Locate the cell with the specified text and output its (X, Y) center coordinate. 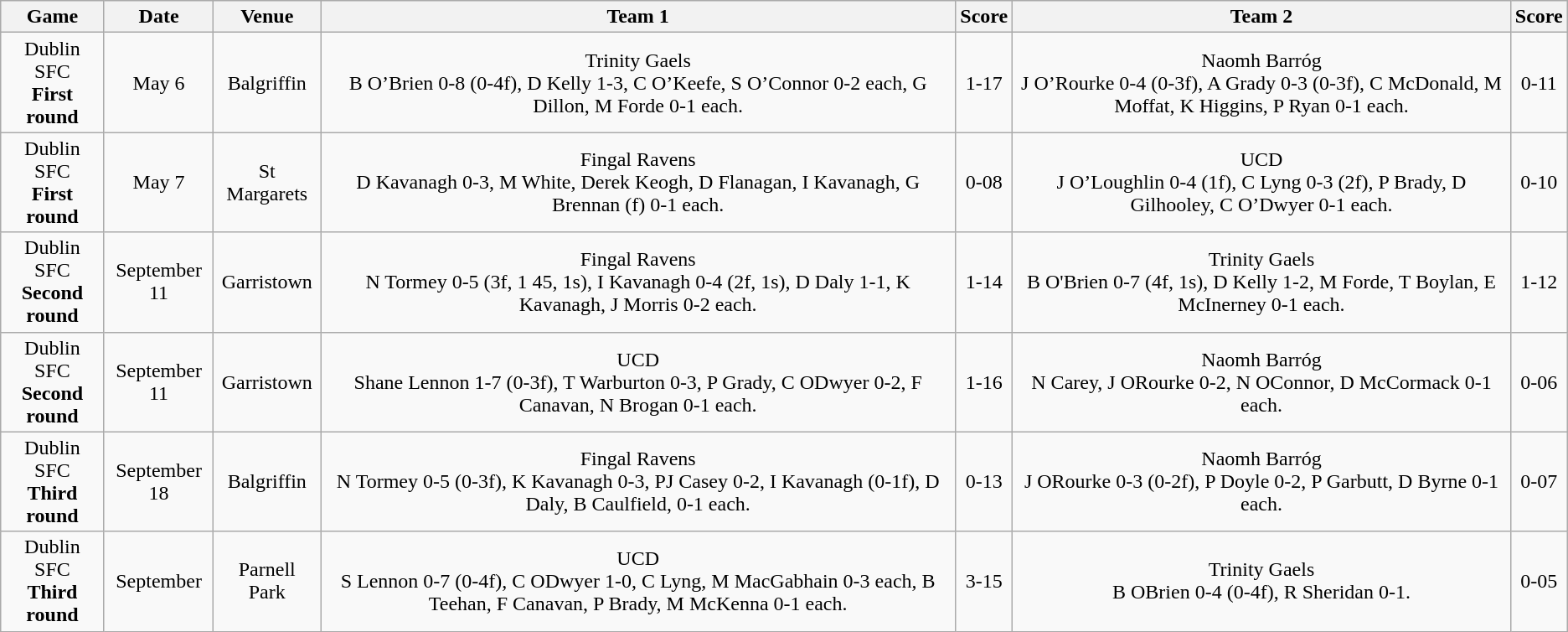
Team 2 (1261, 17)
3-15 (984, 582)
Date (159, 17)
1-17 (984, 82)
1-16 (984, 382)
May 6 (159, 82)
Naomh BarrógJ O’Rourke 0-4 (0-3f), A Grady 0-3 (0-3f), C McDonald, M Moffat, K Higgins, P Ryan 0-1 each. (1261, 82)
0-05 (1539, 582)
0-10 (1539, 183)
UCDShane Lennon 1-7 (0-3f), T Warburton 0-3, P Grady, C ODwyer 0-2, F Canavan, N Brogan 0-1 each. (638, 382)
September (159, 582)
Fingal RavensD Kavanagh 0-3, M White, Derek Keogh, D Flanagan, I Kavanagh, G Brennan (f) 0-1 each. (638, 183)
St Margarets (267, 183)
Trinity GaelsB O'Brien 0-7 (4f, 1s), D Kelly 1-2, M Forde, T Boylan, E McInerney 0-1 each. (1261, 282)
0-13 (984, 481)
UCDJ O’Loughlin 0-4 (1f), C Lyng 0-3 (2f), P Brady, D Gilhooley, C O’Dwyer 0-1 each. (1261, 183)
0-07 (1539, 481)
Naomh BarrógN Carey, J ORourke 0-2, N OConnor, D McCormack 0-1 each. (1261, 382)
Naomh BarrógJ ORourke 0-3 (0-2f), P Doyle 0-2, P Garbutt, D Byrne 0-1 each. (1261, 481)
0-08 (984, 183)
Parnell Park (267, 582)
1-12 (1539, 282)
September 18 (159, 481)
Trinity GaelsB OBrien 0-4 (0-4f), R Sheridan 0-1. (1261, 582)
UCDS Lennon 0-7 (0-4f), C ODwyer 1-0, C Lyng, M MacGabhain 0-3 each, B Teehan, F Canavan, P Brady, M McKenna 0-1 each. (638, 582)
0-11 (1539, 82)
Trinity GaelsB O’Brien 0-8 (0-4f), D Kelly 1-3, C O’Keefe, S O’Connor 0-2 each, G Dillon, M Forde 0-1 each. (638, 82)
May 7 (159, 183)
Team 1 (638, 17)
0-06 (1539, 382)
1-14 (984, 282)
Game (52, 17)
Fingal RavensN Tormey 0-5 (3f, 1 45, 1s), I Kavanagh 0-4 (2f, 1s), D Daly 1-1, K Kavanagh, J Morris 0-2 each. (638, 282)
Venue (267, 17)
Fingal RavensN Tormey 0-5 (0-3f), K Kavanagh 0-3, PJ Casey 0-2, I Kavanagh (0-1f), D Daly, B Caulfield, 0-1 each. (638, 481)
